Scan for the cell matching the given text and deliver its [X, Y] coordinate at center. 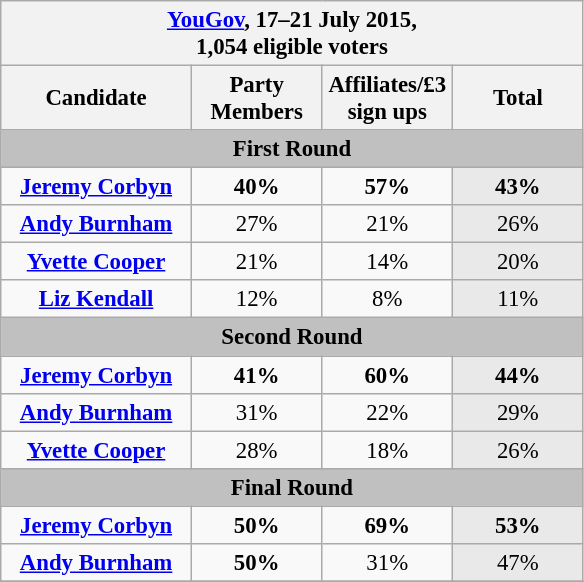
28% [256, 450]
60% [388, 375]
Second Round [292, 337]
11% [518, 299]
20% [518, 262]
69% [388, 525]
Liz Kendall [96, 299]
29% [518, 412]
Party Members [256, 98]
57% [388, 187]
18% [388, 450]
8% [388, 299]
Affiliates/£3 sign ups [388, 98]
41% [256, 375]
22% [388, 412]
47% [518, 563]
40% [256, 187]
First Round [292, 149]
14% [388, 262]
Total [518, 98]
27% [256, 224]
Final Round [292, 487]
12% [256, 299]
44% [518, 375]
43% [518, 187]
Candidate [96, 98]
YouGov, 17–21 July 2015, 1,054 eligible voters [292, 34]
53% [518, 525]
